Pinpoint the cell where the given text exists, returning its [X, Y] midpoint coordinate. 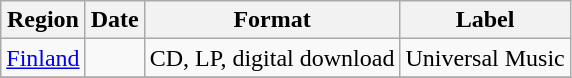
Date [114, 20]
Region [43, 20]
Finland [43, 58]
Label [485, 20]
Universal Music [485, 58]
CD, LP, digital download [272, 58]
Format [272, 20]
